Return the [X, Y] coordinate for the center point of the cell that contains the specified text.  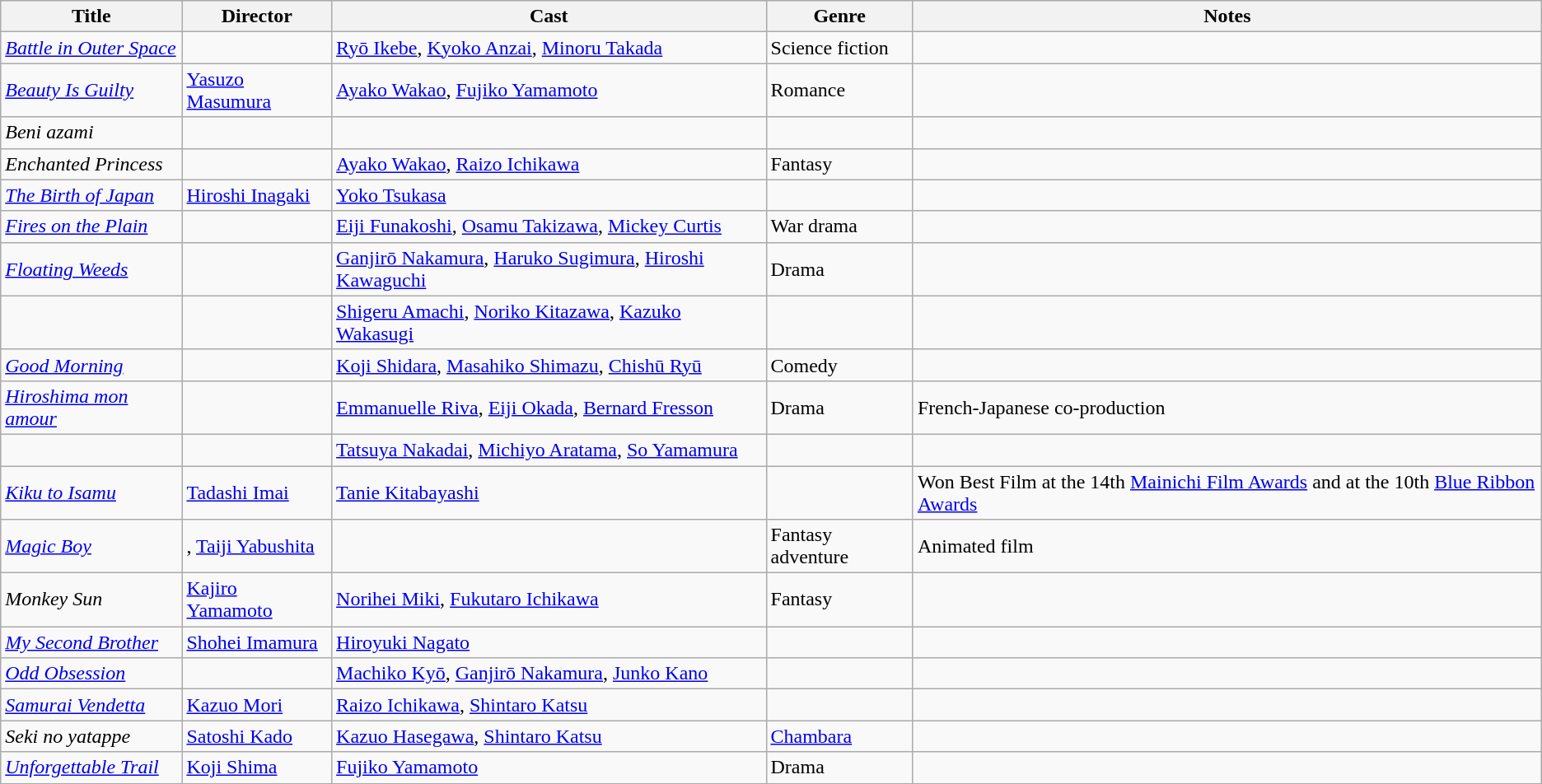
My Second Brother [91, 642]
Shohei Imamura [257, 642]
Yoko Tsukasa [549, 195]
Ayako Wakao, Raizo Ichikawa [549, 164]
Director [257, 16]
Genre [839, 16]
Eiji Funakoshi, Osamu Takizawa, Mickey Curtis [549, 226]
Notes [1227, 16]
Animated film [1227, 547]
Fantasy adventure [839, 547]
Norihei Miki, Fukutaro Ichikawa [549, 600]
Tadashi Imai [257, 492]
Magic Boy [91, 547]
Kiku to Isamu [91, 492]
Kajiro Yamamoto [257, 600]
Science fiction [839, 48]
Hiroshima mon amour [91, 407]
Battle in Outer Space [91, 48]
Tatsuya Nakadai, Michiyo Aratama, So Yamamura [549, 450]
Title [91, 16]
Floating Weeds [91, 268]
Ganjirō Nakamura, Haruko Sugimura, Hiroshi Kawaguchi [549, 268]
Koji Shidara, Masahiko Shimazu, Chishū Ryū [549, 365]
Kazuo Hasegawa, Shintaro Katsu [549, 736]
Beauty Is Guilty [91, 91]
Ayako Wakao, Fujiko Yamamoto [549, 91]
Won Best Film at the 14th Mainichi Film Awards and at the 10th Blue Ribbon Awards [1227, 492]
Emmanuelle Riva, Eiji Okada, Bernard Fresson [549, 407]
Comedy [839, 365]
Hiroyuki Nagato [549, 642]
Good Morning [91, 365]
Yasuzo Masumura [257, 91]
Odd Obsession [91, 674]
Romance [839, 91]
, Taiji Yabushita [257, 547]
Fires on the Plain [91, 226]
Kazuo Mori [257, 705]
Machiko Kyō, Ganjirō Nakamura, Junko Kano [549, 674]
War drama [839, 226]
Ryō Ikebe, Kyoko Anzai, Minoru Takada [549, 48]
Unforgettable Trail [91, 768]
The Birth of Japan [91, 195]
Cast [549, 16]
Enchanted Princess [91, 164]
Raizo Ichikawa, Shintaro Katsu [549, 705]
Koji Shima [257, 768]
Satoshi Kado [257, 736]
Monkey Sun [91, 600]
Fujiko Yamamoto [549, 768]
Tanie Kitabayashi [549, 492]
Hiroshi Inagaki [257, 195]
Samurai Vendetta [91, 705]
Shigeru Amachi, Noriko Kitazawa, Kazuko Wakasugi [549, 323]
Chambara [839, 736]
French-Japanese co-production [1227, 407]
Beni azami [91, 133]
Seki no yatappe [91, 736]
